Scan for the cell matching the given text and deliver its [x, y] coordinate at center. 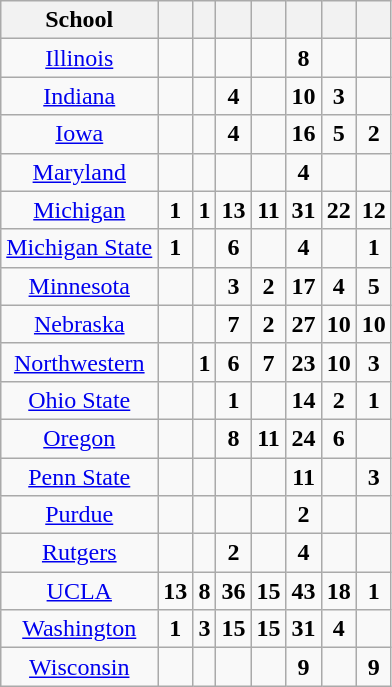
24 [304, 438]
Ohio State [80, 400]
36 [234, 591]
43 [304, 591]
17 [304, 286]
27 [304, 324]
Minnesota [80, 286]
School [80, 20]
14 [304, 400]
Oregon [80, 438]
Illinois [80, 58]
Washington [80, 629]
Nebraska [80, 324]
Maryland [80, 172]
Indiana [80, 96]
18 [338, 591]
Purdue [80, 515]
Wisconsin [80, 667]
22 [338, 210]
Rutgers [80, 553]
16 [304, 134]
UCLA [80, 591]
23 [304, 362]
12 [374, 210]
Michigan [80, 210]
Iowa [80, 134]
Northwestern [80, 362]
Michigan State [80, 248]
Penn State [80, 477]
